Capture the cell that displays the provided text and extract its (X, Y) central coordinate. 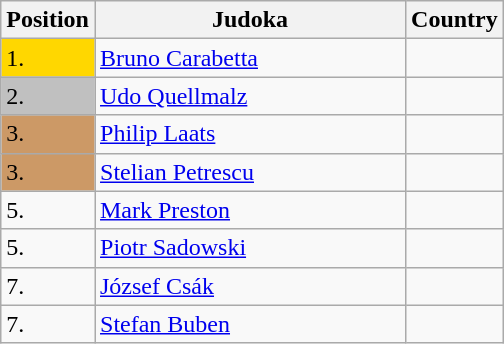
Udo Quellmalz (250, 96)
Bruno Carabetta (250, 58)
1. (48, 58)
József Csák (250, 286)
Country (455, 20)
Position (48, 20)
Judoka (250, 20)
Mark Preston (250, 210)
Stelian Petrescu (250, 172)
Stefan Buben (250, 324)
2. (48, 96)
Piotr Sadowski (250, 248)
Philip Laats (250, 134)
